Pinpoint the cell where the given text exists, returning its [X, Y] midpoint coordinate. 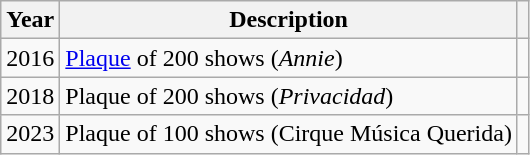
Plaque of 200 shows (Annie) [289, 58]
Plaque of 200 shows (Privacidad) [289, 96]
2018 [30, 96]
Plaque of 100 shows (Cirque Música Querida) [289, 134]
Year [30, 20]
Description [289, 20]
2016 [30, 58]
2023 [30, 134]
